Return [x, y] of the center of cell containing provided text 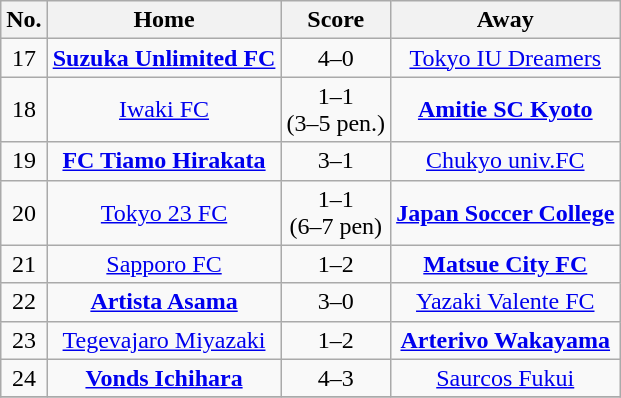
17 [24, 58]
Amitie SC Kyoto [506, 110]
Sapporo FC [164, 264]
3–0 [336, 302]
4–0 [336, 58]
19 [24, 161]
No. [24, 20]
Saurcos Fukui [506, 378]
4–3 [336, 378]
FC Tiamo Hirakata [164, 161]
Score [336, 20]
20 [24, 212]
18 [24, 110]
Yazaki Valente FC [506, 302]
Chukyo univ.FC [506, 161]
Japan Soccer College [506, 212]
Suzuka Unlimited FC [164, 58]
Iwaki FC [164, 110]
Tokyo 23 FC [164, 212]
22 [24, 302]
Tokyo IU Dreamers [506, 58]
3–1 [336, 161]
24 [24, 378]
1–1(6–7 pen) [336, 212]
21 [24, 264]
Tegevajaro Miyazaki [164, 340]
23 [24, 340]
Home [164, 20]
1–1(3–5 pen.) [336, 110]
Arterivo Wakayama [506, 340]
Away [506, 20]
Artista Asama [164, 302]
Vonds Ichihara [164, 378]
Matsue City FC [506, 264]
